Determine the (x, y) coordinate at the center of the cell enclosing the given text.  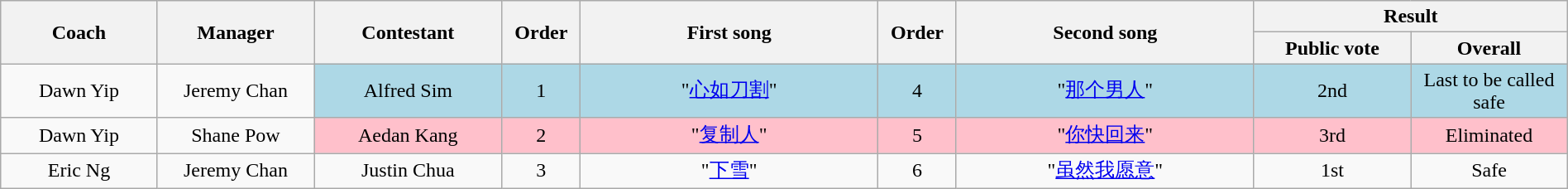
Justin Chua (409, 171)
Public vote (1331, 48)
1 (541, 91)
3 (541, 171)
Result (1411, 17)
First song (729, 32)
"你快回来" (1105, 136)
1st (1331, 171)
"下雪" (729, 171)
Last to be called safe (1489, 91)
Second song (1105, 32)
Shane Pow (235, 136)
5 (918, 136)
2nd (1331, 91)
4 (918, 91)
Manager (235, 32)
Alfred Sim (409, 91)
Eric Ng (79, 171)
"虽然我愿意" (1105, 171)
"心如刀割" (729, 91)
"那个男人" (1105, 91)
2 (541, 136)
Coach (79, 32)
Aedan Kang (409, 136)
Contestant (409, 32)
Eliminated (1489, 136)
"复制人" (729, 136)
6 (918, 171)
Safe (1489, 171)
3rd (1331, 136)
Overall (1489, 48)
